Output the [X, Y] coordinate of the center of the cell containing the given text.  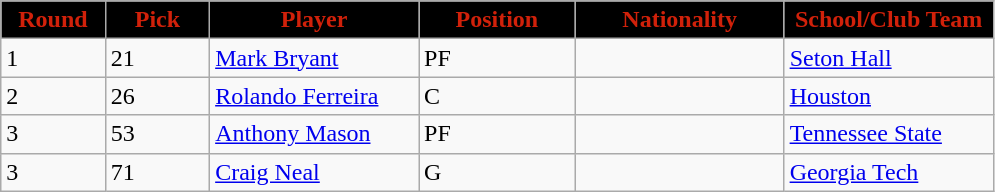
Rolando Ferreira [314, 96]
Seton Hall [888, 58]
21 [157, 58]
School/Club Team [888, 20]
Player [314, 20]
Anthony Mason [314, 134]
Houston [888, 96]
Georgia Tech [888, 172]
Craig Neal [314, 172]
53 [157, 134]
Round [53, 20]
26 [157, 96]
Pick [157, 20]
2 [53, 96]
71 [157, 172]
1 [53, 58]
G [498, 172]
Tennessee State [888, 134]
Nationality [680, 20]
Position [498, 20]
C [498, 96]
Mark Bryant [314, 58]
